From the cell containing the given text, extract its center point as [x, y] coordinate. 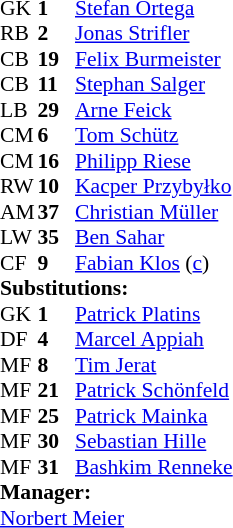
LB [19, 110]
Ben Sahar [154, 237]
Patrick Schönfeld [154, 391]
2 [57, 33]
Manager: [116, 493]
30 [57, 441]
Tom Schütz [154, 135]
Fabian Klos (c) [154, 263]
Arne Feick [154, 110]
Patrick Mainka [154, 416]
8 [57, 365]
10 [57, 187]
Substitutions: [116, 289]
GK [19, 314]
Stephan Salger [154, 85]
21 [57, 391]
9 [57, 263]
AM [19, 212]
Philipp Riese [154, 161]
6 [57, 135]
Marcel Appiah [154, 339]
DF [19, 339]
37 [57, 212]
LW [19, 237]
19 [57, 59]
4 [57, 339]
Felix Burmeister [154, 59]
Jonas Strifler [154, 33]
16 [57, 161]
35 [57, 237]
Kacper Przybyłko [154, 187]
RW [19, 187]
Bashkim Renneke [154, 467]
Tim Jerat [154, 365]
Sebastian Hille [154, 441]
RB [19, 33]
29 [57, 110]
11 [57, 85]
CF [19, 263]
Patrick Platins [154, 314]
1 [57, 314]
31 [57, 467]
25 [57, 416]
Christian Müller [154, 212]
